Locate the cell with the specified text and output its [x, y] center coordinate. 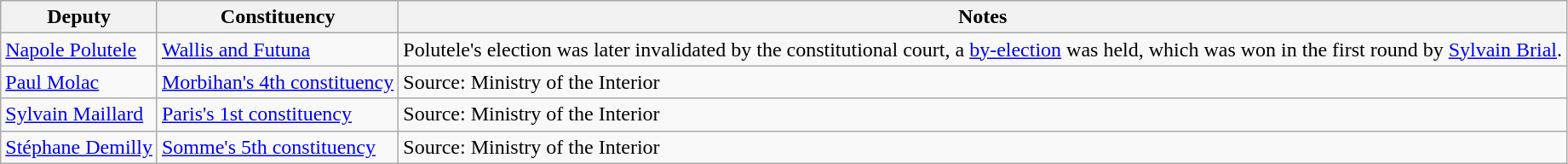
Wallis and Futuna [278, 50]
Morbihan's 4th constituency [278, 82]
Napole Polutele [79, 50]
Notes [983, 17]
Constituency [278, 17]
Stéphane Demilly [79, 147]
Somme's 5th constituency [278, 147]
Paul Molac [79, 82]
Deputy [79, 17]
Sylvain Maillard [79, 114]
Paris's 1st constituency [278, 114]
Polutele's election was later invalidated by the constitutional court, a by-election was held, which was won in the first round by Sylvain Brial. [983, 50]
